Capture the cell that displays the provided text and extract its (X, Y) central coordinate. 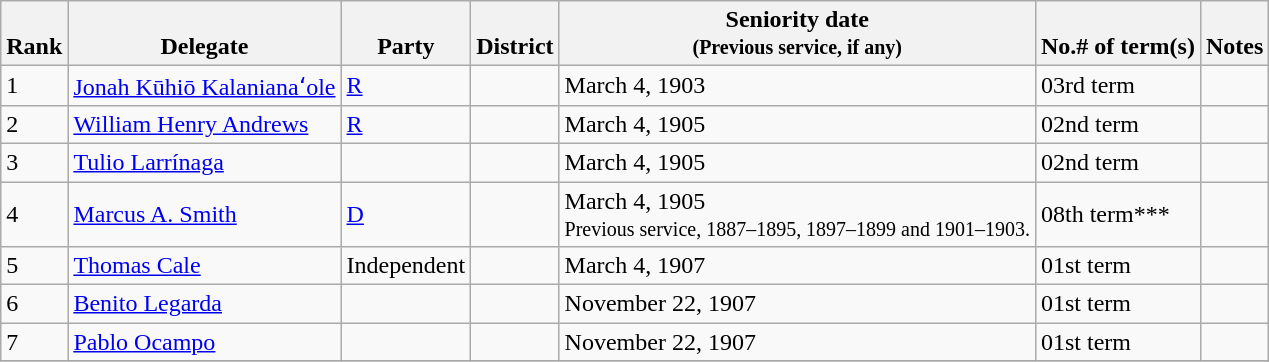
Benito Legarda (204, 304)
7 (34, 342)
3 (34, 162)
Pablo Ocampo (204, 342)
Independent (406, 266)
03rd term (1118, 86)
Party (406, 34)
Delegate (204, 34)
6 (34, 304)
Notes (1234, 34)
Seniority date(Previous service, if any) (797, 34)
2 (34, 124)
Rank (34, 34)
Thomas Cale (204, 266)
5 (34, 266)
1 (34, 86)
March 4, 1903 (797, 86)
District (515, 34)
Tulio Larrínaga (204, 162)
March 4, 1907 (797, 266)
4 (34, 214)
D (406, 214)
William Henry Andrews (204, 124)
March 4, 1905Previous service, 1887–1895, 1897–1899 and 1901–1903. (797, 214)
No.# of term(s) (1118, 34)
Jonah Kūhiō Kalanianaʻole (204, 86)
Marcus A. Smith (204, 214)
08th term*** (1118, 214)
